From the cell containing the given text, extract its center point as (x, y) coordinate. 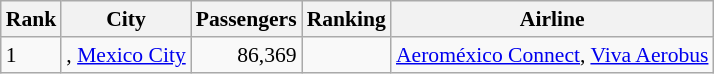
, Mexico City (126, 55)
City (126, 19)
Airline (552, 19)
Passengers (246, 19)
Rank (32, 19)
1 (32, 55)
86,369 (246, 55)
Aeroméxico Connect, Viva Aerobus (552, 55)
Ranking (346, 19)
